For the text-containing cell, return its midpoint in [x, y] coordinate format. 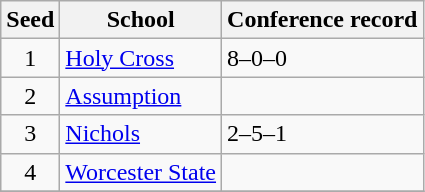
4 [30, 172]
8–0–0 [322, 58]
1 [30, 58]
Assumption [141, 96]
2–5–1 [322, 134]
Conference record [322, 20]
Holy Cross [141, 58]
2 [30, 96]
3 [30, 134]
Seed [30, 20]
Nichols [141, 134]
School [141, 20]
Worcester State [141, 172]
